Extract the (x, y) coordinate from the center of the cell holding the provided text.  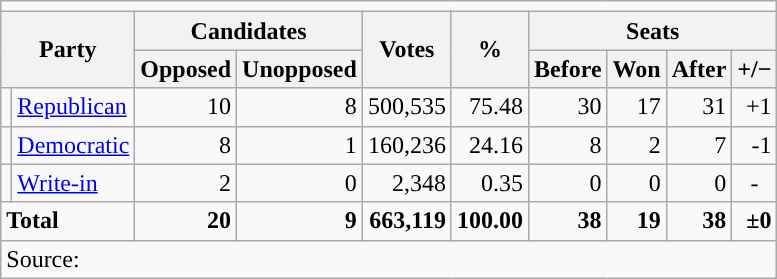
Party (68, 50)
1 (300, 145)
Total (68, 221)
0.35 (490, 183)
- (754, 183)
Republican (74, 107)
19 (636, 221)
7 (699, 145)
75.48 (490, 107)
31 (699, 107)
17 (636, 107)
Seats (652, 31)
24.16 (490, 145)
Unopposed (300, 69)
Write-in (74, 183)
20 (186, 221)
100.00 (490, 221)
9 (300, 221)
After (699, 69)
30 (568, 107)
10 (186, 107)
±0 (754, 221)
Democratic (74, 145)
+1 (754, 107)
Before (568, 69)
Opposed (186, 69)
160,236 (406, 145)
% (490, 50)
2,348 (406, 183)
Candidates (249, 31)
-1 (754, 145)
Source: (389, 259)
Votes (406, 50)
500,535 (406, 107)
Won (636, 69)
663,119 (406, 221)
+/− (754, 69)
